Extract the (X, Y) coordinate from the center of the cell holding the provided text.  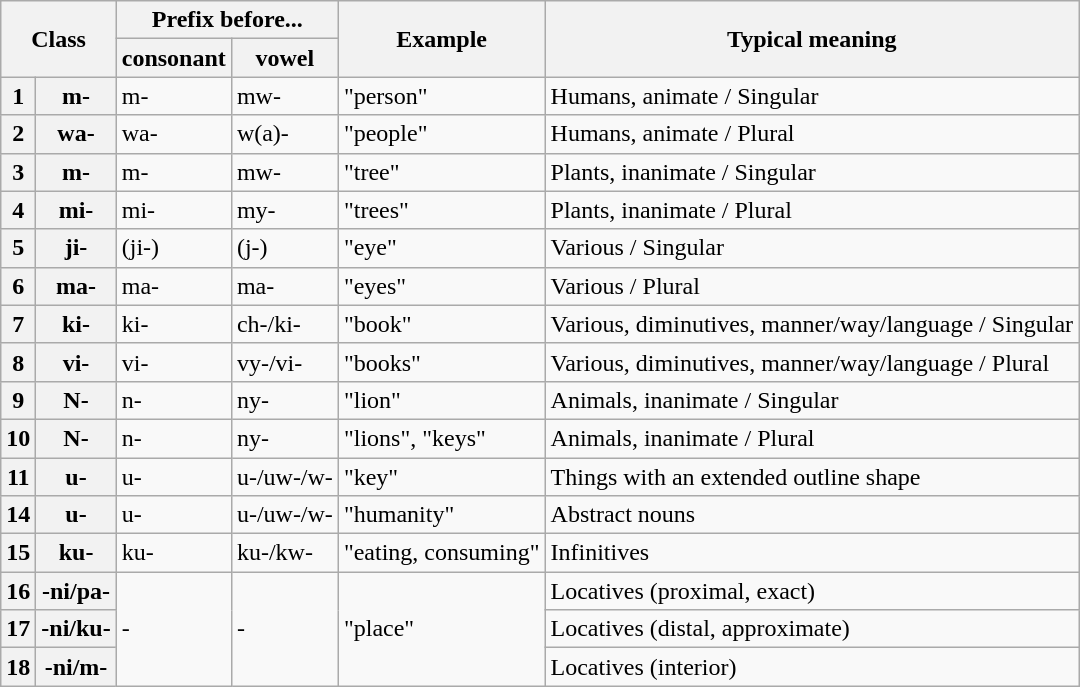
14 (18, 515)
Various, diminutives, manner/way/language / Plural (812, 362)
18 (18, 667)
"person" (442, 96)
"tree" (442, 172)
1 (18, 96)
Various / Plural (812, 286)
16 (18, 591)
Abstract nouns (812, 515)
Plants, inanimate / Singular (812, 172)
11 (18, 477)
Things with an extended outline shape (812, 477)
"trees" (442, 210)
"book" (442, 324)
"eye" (442, 248)
"books" (442, 362)
Locatives (interior) (812, 667)
Plants, inanimate / Plural (812, 210)
"place" (442, 629)
4 (18, 210)
"lions", "keys" (442, 438)
Example (442, 39)
"humanity" (442, 515)
ji- (76, 248)
8 (18, 362)
my- (284, 210)
Infinitives (812, 553)
"lion" (442, 400)
ch-/ki- (284, 324)
Typical meaning (812, 39)
15 (18, 553)
Class (59, 39)
Various, diminutives, manner/way/language / Singular (812, 324)
vy-/vi- (284, 362)
5 (18, 248)
9 (18, 400)
(j-) (284, 248)
Animals, inanimate / Plural (812, 438)
Prefix before... (227, 20)
-ni/ku- (76, 629)
Animals, inanimate / Singular (812, 400)
"people" (442, 134)
3 (18, 172)
-ni/pa- (76, 591)
"key" (442, 477)
Various / Singular (812, 248)
ku-/kw- (284, 553)
6 (18, 286)
consonant (174, 58)
Humans, animate / Plural (812, 134)
vowel (284, 58)
Locatives (proximal, exact) (812, 591)
Humans, animate / Singular (812, 96)
10 (18, 438)
(ji-) (174, 248)
17 (18, 629)
2 (18, 134)
Locatives (distal, approximate) (812, 629)
"eyes" (442, 286)
7 (18, 324)
"eating, consuming" (442, 553)
-ni/m- (76, 667)
w(a)- (284, 134)
